Search for the cell housing the specified text and yield its (X, Y) center coordinate. 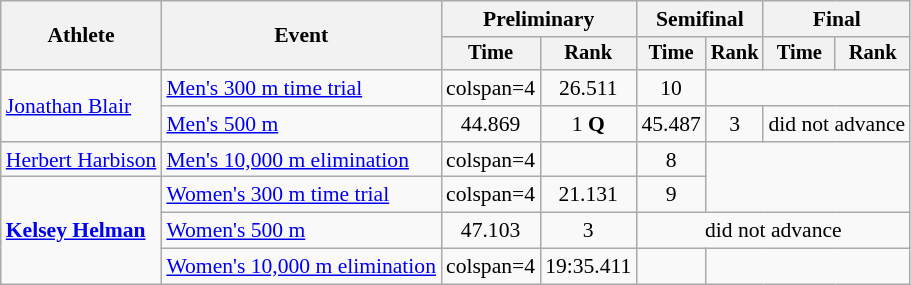
10 (670, 88)
19:35.411 (588, 267)
Kelsey Helman (82, 230)
Women's 300 m time trial (301, 195)
Men's 300 m time trial (301, 88)
Jonathan Blair (82, 106)
8 (670, 160)
1 Q (588, 124)
21.131 (588, 195)
Semifinal (700, 19)
Women's 10,000 m elimination (301, 267)
47.103 (490, 231)
Herbert Harbison (82, 160)
Men's 10,000 m elimination (301, 160)
Preliminary (538, 19)
9 (670, 195)
26.511 (588, 88)
Event (301, 36)
Men's 500 m (301, 124)
Athlete (82, 36)
44.869 (490, 124)
45.487 (670, 124)
Women's 500 m (301, 231)
Final (836, 19)
